Search for the cell housing the specified text and yield its [x, y] center coordinate. 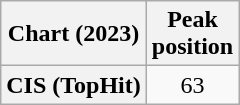
Chart (2023) [74, 34]
Peakposition [192, 34]
CIS (TopHit) [74, 85]
63 [192, 85]
